Extract the [x, y] coordinate from the center of the cell holding the provided text.  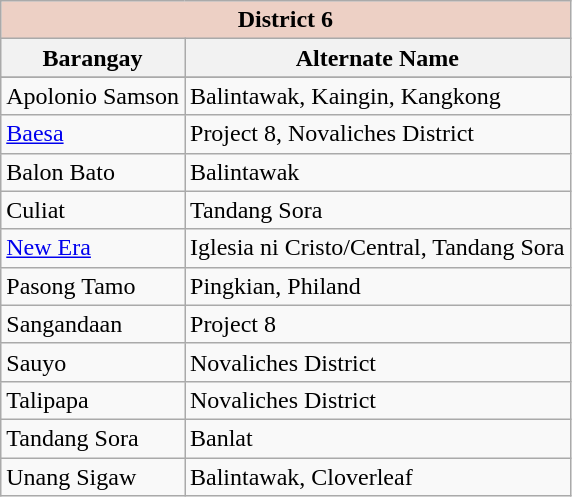
Project 8 [377, 324]
Pingkian, Philand [377, 286]
Iglesia ni Cristo/Central, Tandang Sora [377, 248]
Apolonio Samson [93, 96]
Baesa [93, 134]
Balintawak [377, 172]
Project 8, Novaliches District [377, 134]
Balintawak, Cloverleaf [377, 477]
Balon Bato [93, 172]
Sangandaan [93, 324]
New Era [93, 248]
Talipapa [93, 400]
District 6 [286, 20]
Sauyo [93, 362]
Culiat [93, 210]
Unang Sigaw [93, 477]
Alternate Name [377, 58]
Barangay [93, 58]
Balintawak, Kaingin, Kangkong [377, 96]
Pasong Tamo [93, 286]
Banlat [377, 438]
